Provide the [X, Y] coordinate of the cell's center where the given text is located.  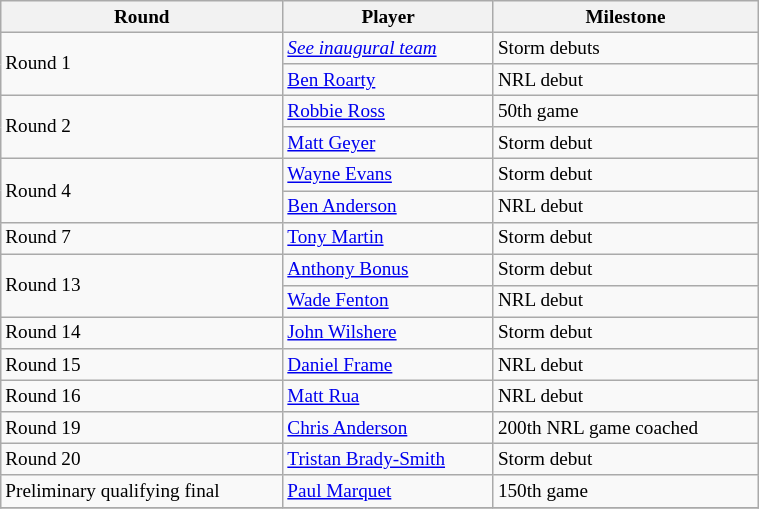
Tristan Brady-Smith [388, 460]
Round 7 [142, 238]
Milestone [625, 17]
Tony Martin [388, 238]
Paul Marquet [388, 491]
150th game [625, 491]
Robbie Ross [388, 111]
Storm debuts [625, 48]
John Wilshere [388, 333]
Daniel Frame [388, 365]
See inaugural team [388, 48]
Wayne Evans [388, 175]
Ben Anderson [388, 206]
50th game [625, 111]
200th NRL game coached [625, 428]
Round 4 [142, 190]
Round 2 [142, 126]
Matt Geyer [388, 143]
Round 20 [142, 460]
Round 13 [142, 286]
Round 19 [142, 428]
Round 1 [142, 64]
Round 15 [142, 365]
Wade Fenton [388, 301]
Player [388, 17]
Round [142, 17]
Matt Rua [388, 396]
Round 14 [142, 333]
Round 16 [142, 396]
Preliminary qualifying final [142, 491]
Anthony Bonus [388, 270]
Ben Roarty [388, 80]
Chris Anderson [388, 428]
